For the text-containing cell, return its midpoint in (x, y) coordinate format. 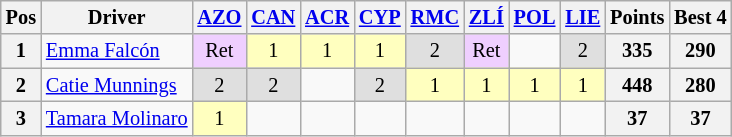
POL (535, 17)
Emma Falcón (116, 51)
LIE (582, 17)
RMC (435, 17)
Best 4 (700, 17)
ACR (327, 17)
ZLÍ (486, 17)
290 (700, 51)
CYP (380, 17)
Points (637, 17)
CAN (273, 17)
Catie Munnings (116, 85)
280 (700, 85)
335 (637, 51)
3 (21, 118)
Tamara Molinaro (116, 118)
Pos (21, 17)
448 (637, 85)
AZO (219, 17)
Driver (116, 17)
